Return the [X, Y] coordinate for the center point of the cell that contains the specified text.  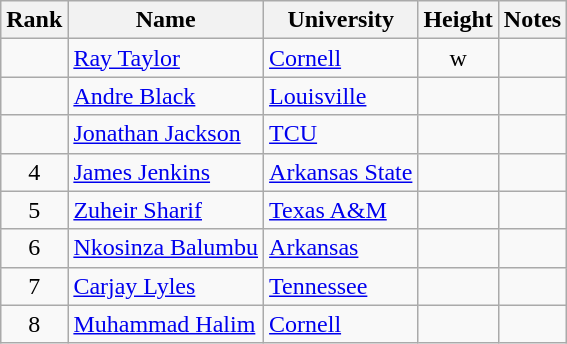
Arkansas State [341, 172]
Texas A&M [341, 210]
Jonathan Jackson [166, 134]
TCU [341, 134]
8 [34, 324]
7 [34, 286]
w [458, 58]
Carjay Lyles [166, 286]
Louisville [341, 96]
5 [34, 210]
Arkansas [341, 248]
Tennessee [341, 286]
Nkosinza Balumbu [166, 248]
Zuheir Sharif [166, 210]
James Jenkins [166, 172]
Notes [532, 20]
4 [34, 172]
6 [34, 248]
Height [458, 20]
Rank [34, 20]
University [341, 20]
Name [166, 20]
Ray Taylor [166, 58]
Muhammad Halim [166, 324]
Andre Black [166, 96]
